Return the [X, Y] coordinate for the center point of the cell that contains the specified text.  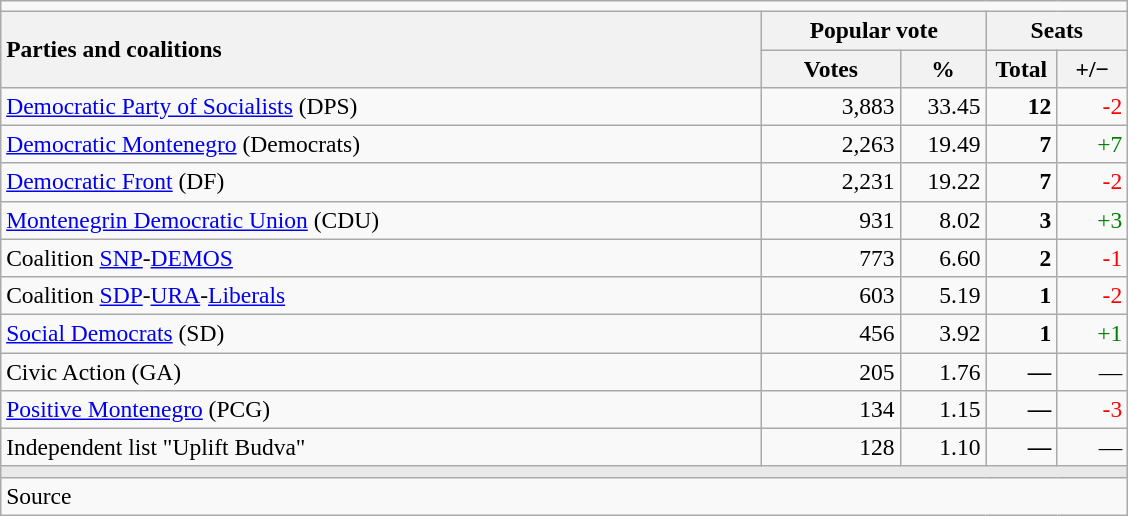
931 [831, 220]
19.49 [943, 144]
Total [1022, 68]
2,263 [831, 144]
Independent list "Uplift Budva" [382, 447]
1.10 [943, 447]
128 [831, 447]
Votes [831, 68]
2,231 [831, 182]
Parties and coalitions [382, 49]
+7 [1092, 144]
-1 [1092, 258]
Positive Montenegro (PCG) [382, 409]
+3 [1092, 220]
Democratic Montenegro (Democrats) [382, 144]
1.76 [943, 371]
134 [831, 409]
-3 [1092, 409]
Social Democrats (SD) [382, 333]
8.02 [943, 220]
Democratic Front (DF) [382, 182]
Civic Action (GA) [382, 371]
Coalition SNP-DEMOS [382, 258]
773 [831, 258]
6.60 [943, 258]
3 [1022, 220]
456 [831, 333]
3.92 [943, 333]
Montenegrin Democratic Union (CDU) [382, 220]
603 [831, 295]
+/− [1092, 68]
Source [564, 496]
5.19 [943, 295]
3,883 [831, 106]
Seats [1057, 30]
33.45 [943, 106]
19.22 [943, 182]
12 [1022, 106]
+1 [1092, 333]
205 [831, 371]
1.15 [943, 409]
2 [1022, 258]
Popular vote [874, 30]
Democratic Party of Socialists (DPS) [382, 106]
% [943, 68]
Coalition SDP-URA-Liberals [382, 295]
